For the text-containing cell, return its midpoint in (x, y) coordinate format. 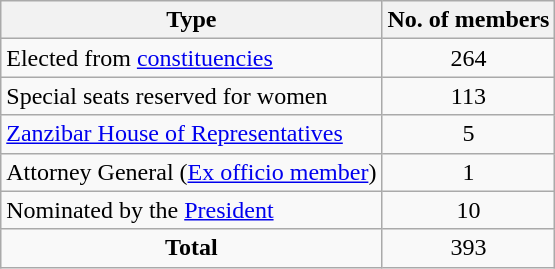
1 (468, 172)
113 (468, 96)
393 (468, 248)
Elected from constituencies (192, 58)
Type (192, 20)
10 (468, 210)
264 (468, 58)
Zanzibar House of Representatives (192, 134)
Total (192, 248)
Nominated by the President (192, 210)
5 (468, 134)
No. of members (468, 20)
Attorney General (Ex officio member) (192, 172)
Special seats reserved for women (192, 96)
